Capture the cell that displays the provided text and extract its [x, y] central coordinate. 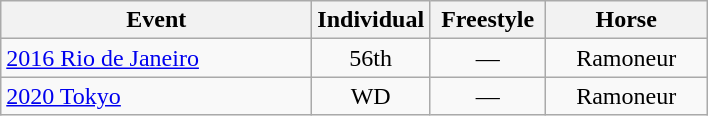
56th [371, 58]
2016 Rio de Janeiro [156, 58]
WD [371, 96]
Individual [371, 20]
Event [156, 20]
Freestyle [488, 20]
2020 Tokyo [156, 96]
Horse [626, 20]
